From the cell containing the given text, extract its center point as (x, y) coordinate. 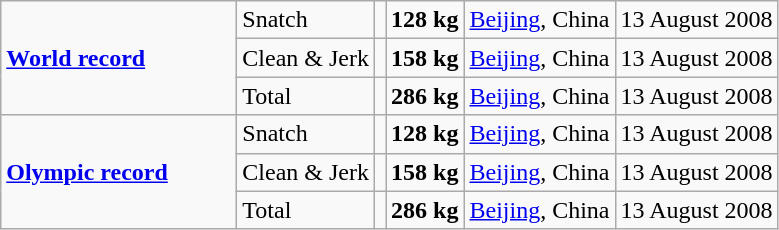
World record (119, 58)
Olympic record (119, 172)
